Output the [x, y] coordinate of the center of the cell containing the given text.  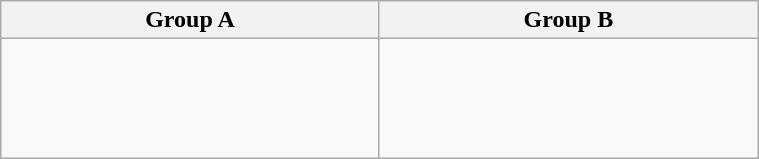
Group A [190, 20]
Group B [568, 20]
